Pinpoint the cell where the given text exists, returning its (X, Y) midpoint coordinate. 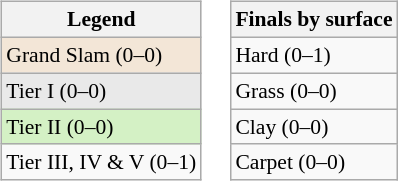
Grand Slam (0–0) (101, 55)
Hard (0–1) (314, 55)
Finals by surface (314, 20)
Tier III, IV & V (0–1) (101, 162)
Carpet (0–0) (314, 162)
Grass (0–0) (314, 91)
Tier I (0–0) (101, 91)
Clay (0–0) (314, 127)
Legend (101, 20)
Tier II (0–0) (101, 127)
